Output the (x, y) coordinate of the center of the cell containing the given text.  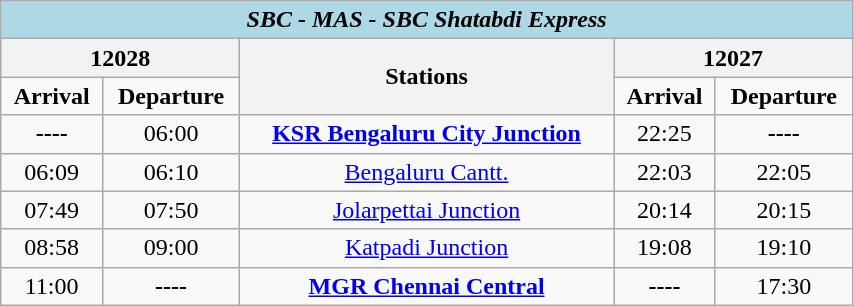
08:58 (52, 248)
19:08 (665, 248)
20:15 (784, 210)
06:09 (52, 172)
22:03 (665, 172)
SBC - MAS - SBC Shatabdi Express (427, 20)
12028 (120, 58)
19:10 (784, 248)
22:25 (665, 134)
09:00 (172, 248)
Jolarpettai Junction (427, 210)
11:00 (52, 286)
Stations (427, 77)
22:05 (784, 172)
07:50 (172, 210)
Bengaluru Cantt. (427, 172)
20:14 (665, 210)
07:49 (52, 210)
17:30 (784, 286)
12027 (734, 58)
06:10 (172, 172)
Katpadi Junction (427, 248)
MGR Chennai Central (427, 286)
KSR Bengaluru City Junction (427, 134)
06:00 (172, 134)
